Extract the (X, Y) coordinate from the center of the cell holding the provided text.  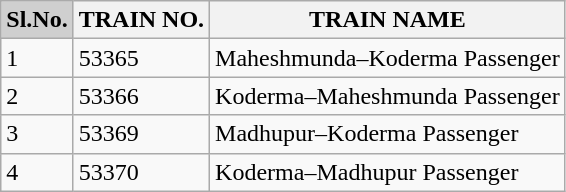
53369 (141, 134)
Sl.No. (37, 20)
3 (37, 134)
53366 (141, 96)
2 (37, 96)
Koderma–Madhupur Passenger (388, 172)
Madhupur–Koderma Passenger (388, 134)
4 (37, 172)
53365 (141, 58)
TRAIN NO. (141, 20)
TRAIN NAME (388, 20)
1 (37, 58)
53370 (141, 172)
Koderma–Maheshmunda Passenger (388, 96)
Maheshmunda–Koderma Passenger (388, 58)
